Provide the [X, Y] coordinate of the cell's center where the given text is located.  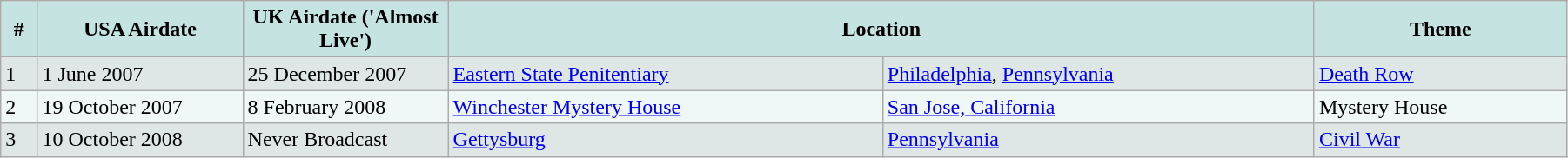
Never Broadcast [345, 140]
San Jose, California [1098, 107]
Pennsylvania [1098, 140]
Mystery House [1440, 107]
Gettysburg [665, 140]
Location [881, 30]
Theme [1440, 30]
Death Row [1440, 74]
1 June 2007 [140, 74]
USA Airdate [140, 30]
Winchester Mystery House [665, 107]
Eastern State Penitentiary [665, 74]
25 December 2007 [345, 74]
19 October 2007 [140, 107]
Philadelphia, Pennsylvania [1098, 74]
1 [19, 74]
8 February 2008 [345, 107]
# [19, 30]
2 [19, 107]
UK Airdate ('Almost Live') [345, 30]
3 [19, 140]
10 October 2008 [140, 140]
Civil War [1440, 140]
